Return (X, Y) of the center of cell containing provided text 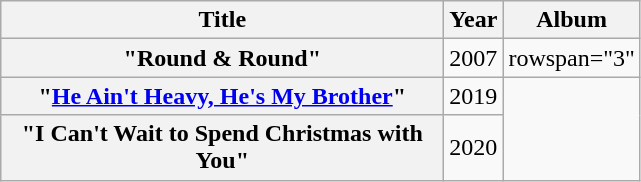
"He Ain't Heavy, He's My Brother" (222, 96)
2007 (474, 58)
2020 (474, 148)
2019 (474, 96)
Year (474, 20)
Album (572, 20)
Title (222, 20)
"Round & Round" (222, 58)
rowspan="3" (572, 58)
"I Can't Wait to Spend Christmas with You" (222, 148)
